From the cell containing the given text, extract its center point as (X, Y) coordinate. 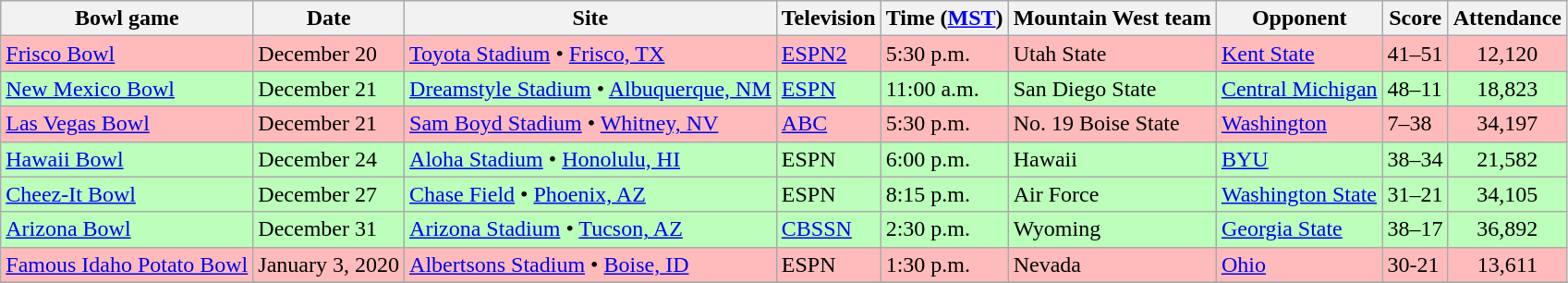
Frisco Bowl (128, 54)
41–51 (1416, 54)
Albertsons Stadium • Boise, ID (591, 265)
34,197 (1507, 124)
Cheez-It Bowl (128, 194)
Mountain West team (1112, 18)
ESPN2 (828, 54)
12,120 (1507, 54)
Utah State (1112, 54)
Time (MST) (944, 18)
December 20 (329, 54)
Arizona Stadium • Tucson, AZ (591, 229)
Hawaii (1112, 159)
38–17 (1416, 229)
Dreamstyle Stadium • Albuquerque, NM (591, 89)
1:30 p.m. (944, 265)
Washington State (1299, 194)
Central Michigan (1299, 89)
34,105 (1507, 194)
San Diego State (1112, 89)
December 31 (329, 229)
ABC (828, 124)
Wyoming (1112, 229)
Date (329, 18)
Nevada (1112, 265)
Bowl game (128, 18)
Opponent (1299, 18)
36,892 (1507, 229)
2:30 p.m. (944, 229)
Air Force (1112, 194)
11:00 a.m. (944, 89)
December 24 (329, 159)
Attendance (1507, 18)
8:15 p.m. (944, 194)
No. 19 Boise State (1112, 124)
CBSSN (828, 229)
Chase Field • Phoenix, AZ (591, 194)
Toyota Stadium • Frisco, TX (591, 54)
31–21 (1416, 194)
Washington (1299, 124)
48–11 (1416, 89)
Hawaii Bowl (128, 159)
18,823 (1507, 89)
Television (828, 18)
7–38 (1416, 124)
Arizona Bowl (128, 229)
January 3, 2020 (329, 265)
30-21 (1416, 265)
6:00 p.m. (944, 159)
21,582 (1507, 159)
December 27 (329, 194)
Site (591, 18)
Sam Boyd Stadium • Whitney, NV (591, 124)
BYU (1299, 159)
13,611 (1507, 265)
Score (1416, 18)
Kent State (1299, 54)
Aloha Stadium • Honolulu, HI (591, 159)
Ohio (1299, 265)
Las Vegas Bowl (128, 124)
New Mexico Bowl (128, 89)
38–34 (1416, 159)
Georgia State (1299, 229)
Famous Idaho Potato Bowl (128, 265)
